Search for the cell housing the specified text and yield its [x, y] center coordinate. 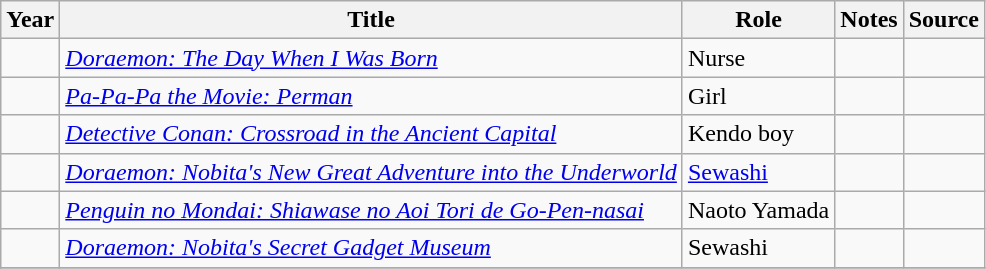
Role [758, 20]
Year [30, 20]
Pa-Pa-Pa the Movie: Perman [372, 96]
Detective Conan: Crossroad in the Ancient Capital [372, 134]
Naoto Yamada [758, 210]
Source [944, 20]
Penguin no Mondai: Shiawase no Aoi Tori de Go-Pen-nasai [372, 210]
Nurse [758, 58]
Doraemon: Nobita's Secret Gadget Museum [372, 248]
Title [372, 20]
Kendo boy [758, 134]
Notes [869, 20]
Doraemon: The Day When I Was Born [372, 58]
Girl [758, 96]
Doraemon: Nobita's New Great Adventure into the Underworld [372, 172]
